Detect which cell encompasses the target text, then output its (X, Y) center coordinate. 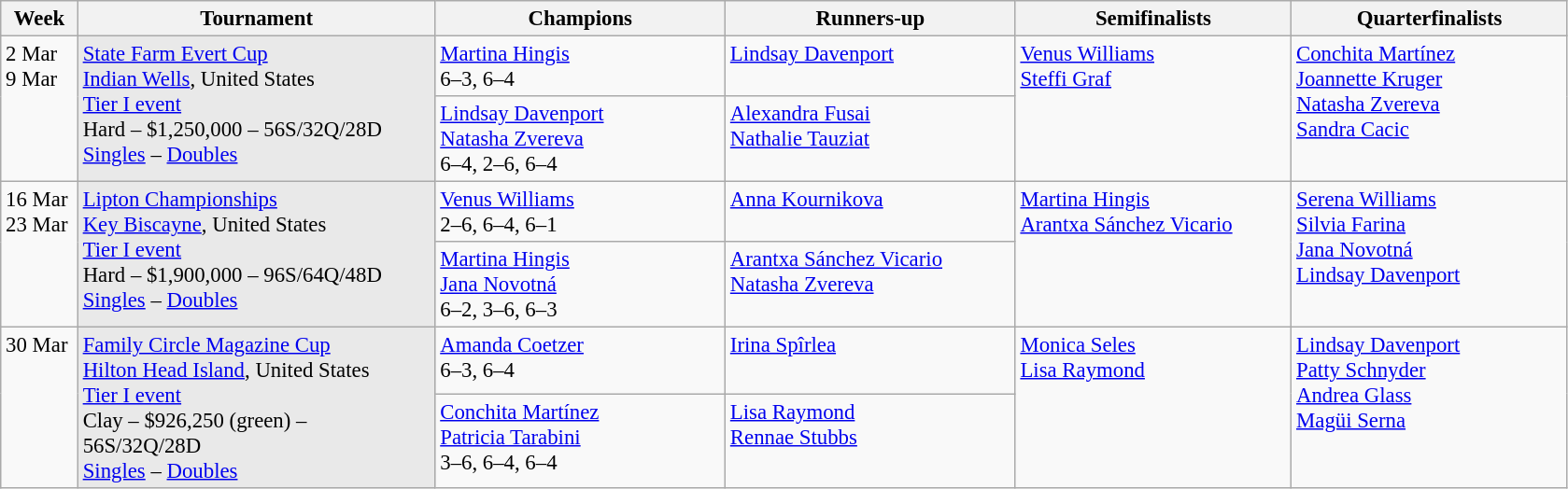
Arantxa Sánchez Vicario Natasha Zvereva (870, 285)
Monica Seles Lisa Raymond (1153, 409)
State Farm Evert CupIndian Wells, United States Tier I event Hard – $1,250,000 – 56S/32Q/28D Singles – Doubles (256, 109)
Semifinalists (1153, 19)
Alexandra Fusai Nathalie Tauziat (870, 139)
Conchita Martínez Joannette Kruger Natasha Zvereva Sandra Cacic (1430, 109)
Martina Hingis6–3, 6–4 (581, 67)
Week (39, 19)
Lindsay Davenport Patty Schnyder Andrea Glass Magüi Serna (1430, 409)
2 Mar9 Mar (39, 109)
Lipton Championships Key Biscayne, United States Tier I event Hard – $1,900,000 – 96S/64Q/48D Singles – Doubles (256, 255)
Lindsay Davenport Natasha Zvereva 6–4, 2–6, 6–4 (581, 139)
Lisa Raymond Rennae Stubbs (870, 440)
Tournament (256, 19)
Conchita Martínez Patricia Tarabini 3–6, 6–4, 6–4 (581, 440)
Runners-up (870, 19)
Irina Spîrlea (870, 360)
16 Mar23 Mar (39, 255)
Martina Hingis Arantxa Sánchez Vicario (1153, 255)
Quarterfinalists (1430, 19)
Anna Kournikova (870, 213)
Venus Williams Steffi Graf (1153, 109)
Serena Williams Silvia Farina Jana Novotná Lindsay Davenport (1430, 255)
30 Mar (39, 409)
Martina Hingis Jana Novotná 6–2, 3–6, 6–3 (581, 285)
Lindsay Davenport (870, 67)
Amanda Coetzer6–3, 6–4 (581, 360)
Family Circle Magazine CupHilton Head Island, United States Tier I event Clay – $926,250 (green) – 56S/32Q/28D Singles – Doubles (256, 409)
Champions (581, 19)
Venus Williams2–6, 6–4, 6–1 (581, 213)
